Determine the (X, Y) coordinate at the center of the cell enclosing the given text.  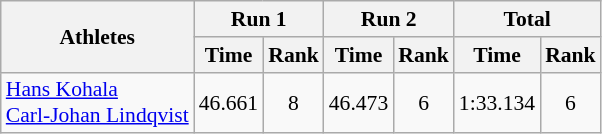
1:33.134 (497, 102)
46.661 (228, 102)
46.473 (358, 102)
Run 2 (389, 19)
Hans KohalaCarl-Johan Lindqvist (98, 102)
Run 1 (259, 19)
Total (528, 19)
8 (294, 102)
Athletes (98, 36)
